Find where the given text appears and provide that cell's center as (x, y) coordinate. 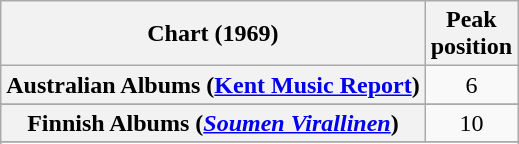
Australian Albums (Kent Music Report) (213, 85)
6 (471, 85)
10 (471, 123)
Finnish Albums (Soumen Virallinen) (213, 123)
Peakposition (471, 34)
Chart (1969) (213, 34)
